For the text-containing cell, return its midpoint in [x, y] coordinate format. 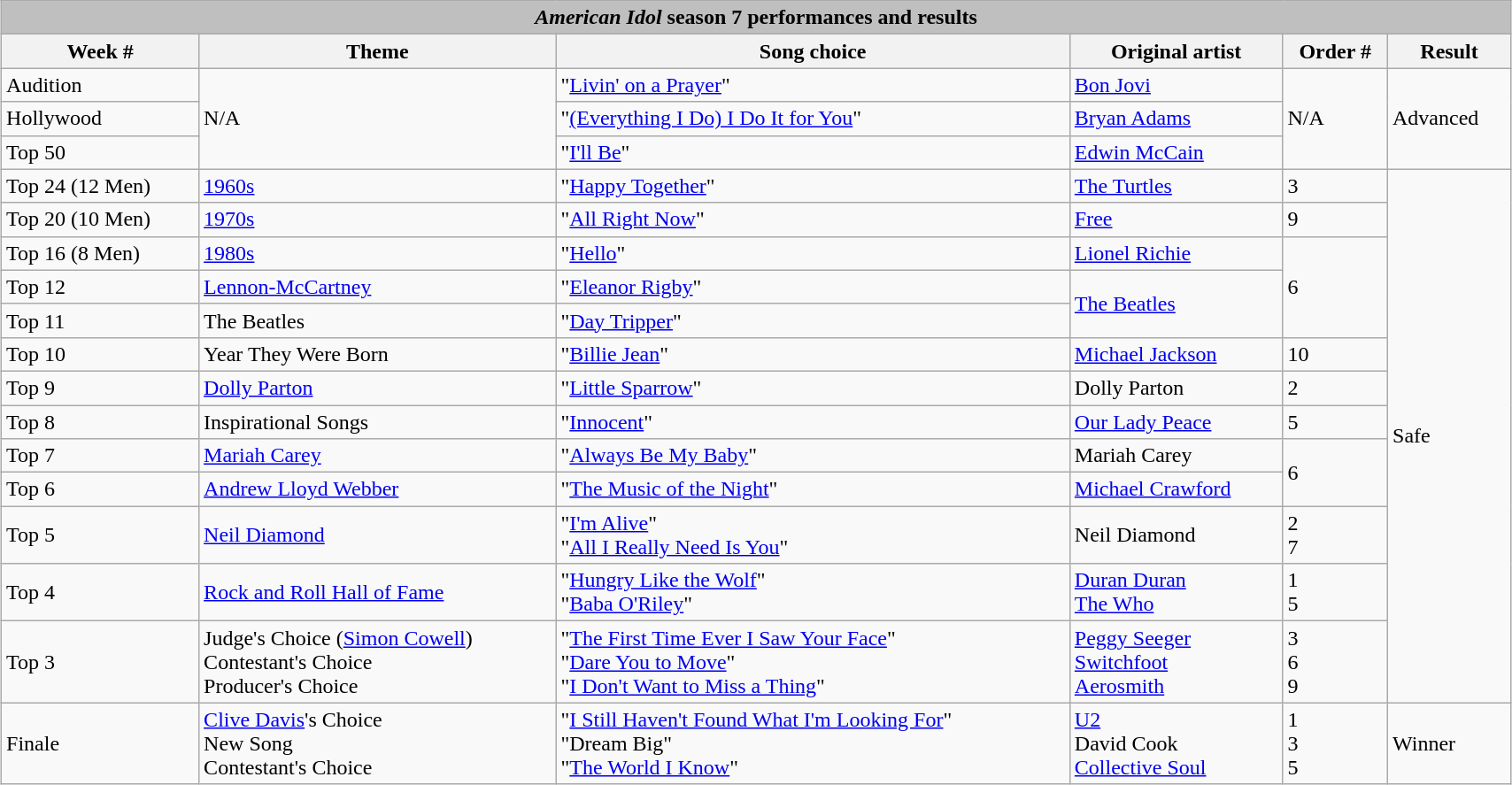
Top 10 [101, 354]
Duran DuranThe Who [1176, 593]
Advanced [1450, 119]
American Idol season 7 performances and results [756, 18]
Our Lady Peace [1176, 422]
"I'm Alive" "All I Really Need Is You" [813, 535]
Inspirational Songs [377, 422]
Top 6 [101, 489]
135 [1335, 743]
2 [1335, 388]
"Little Sparrow" [813, 388]
"Eleanor Rigby" [813, 287]
Finale [101, 743]
Top 3 [101, 662]
Hollywood [101, 119]
Andrew Lloyd Webber [377, 489]
Bryan Adams [1176, 119]
1960s [377, 186]
Song choice [813, 51]
Top 16 (8 Men) [101, 253]
"Hello" [813, 253]
Free [1176, 219]
"Billie Jean" [813, 354]
5 [1335, 422]
"Livin' on a Prayer" [813, 85]
"Day Tripper" [813, 320]
Bon Jovi [1176, 85]
Clive Davis's ChoiceNew SongContestant's Choice [377, 743]
Top 8 [101, 422]
Top 7 [101, 456]
Audition [101, 85]
"I'll Be" [813, 152]
Judge's Choice (Simon Cowell)Contestant's ChoiceProducer's Choice [377, 662]
15 [1335, 593]
Top 9 [101, 388]
"Always Be My Baby" [813, 456]
Michael Crawford [1176, 489]
Lionel Richie [1176, 253]
"All Right Now" [813, 219]
369 [1335, 662]
Top 20 (10 Men) [101, 219]
Theme [377, 51]
Result [1450, 51]
Top 12 [101, 287]
Top 50 [101, 152]
"(Everything I Do) I Do It for You" [813, 119]
Week # [101, 51]
Original artist [1176, 51]
Winner [1450, 743]
Top 24 (12 Men) [101, 186]
"Innocent" [813, 422]
"Hungry Like the Wolf""Baba O'Riley" [813, 593]
1970s [377, 219]
Michael Jackson [1176, 354]
3 [1335, 186]
Lennon-McCartney [377, 287]
27 [1335, 535]
The Turtles [1176, 186]
Top 11 [101, 320]
Edwin McCain [1176, 152]
Year They Were Born [377, 354]
Top 4 [101, 593]
1980s [377, 253]
"The First Time Ever I Saw Your Face""Dare You to Move""I Don't Want to Miss a Thing" [813, 662]
Safe [1450, 435]
Order # [1335, 51]
"I Still Haven't Found What I'm Looking For""Dream Big""The World I Know" [813, 743]
Top 5 [101, 535]
9 [1335, 219]
U2David CookCollective Soul [1176, 743]
"Happy Together" [813, 186]
Rock and Roll Hall of Fame [377, 593]
Peggy SeegerSwitchfootAerosmith [1176, 662]
"The Music of the Night" [813, 489]
10 [1335, 354]
